Extract the (x, y) coordinate from the center of the cell holding the provided text.  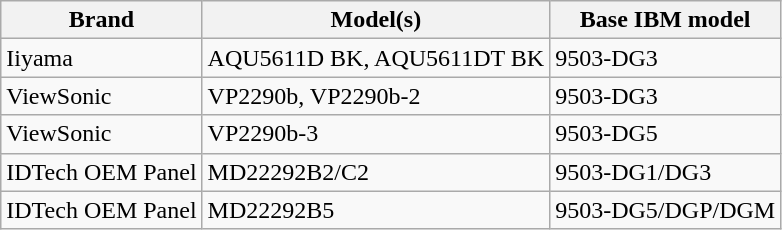
VP2290b-3 (376, 134)
Iiyama (102, 58)
VP2290b, VP2290b-2 (376, 96)
9503-DG1/DG3 (666, 172)
Base IBM model (666, 20)
MD22292B2/C2 (376, 172)
MD22292B5 (376, 210)
9503-DG5 (666, 134)
AQU5611D BK, AQU5611DT BK (376, 58)
9503-DG5/DGP/DGM (666, 210)
Model(s) (376, 20)
Brand (102, 20)
